Find where the given text appears and provide that cell's center as (X, Y) coordinate. 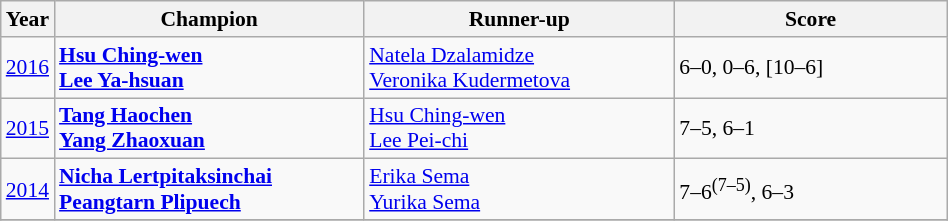
2015 (28, 128)
Champion (209, 19)
Natela Dzalamidze Veronika Kudermetova (519, 68)
Tang Haochen Yang Zhaoxuan (209, 128)
Hsu Ching-wen Lee Pei-chi (519, 128)
2016 (28, 68)
Score (810, 19)
6–0, 0–6, [10–6] (810, 68)
Nicha Lertpitaksinchai Peangtarn Plipuech (209, 190)
Year (28, 19)
2014 (28, 190)
Erika Sema Yurika Sema (519, 190)
7–6(7–5), 6–3 (810, 190)
7–5, 6–1 (810, 128)
Runner-up (519, 19)
Hsu Ching-wen Lee Ya-hsuan (209, 68)
